Pinpoint the cell where the given text exists, returning its [X, Y] midpoint coordinate. 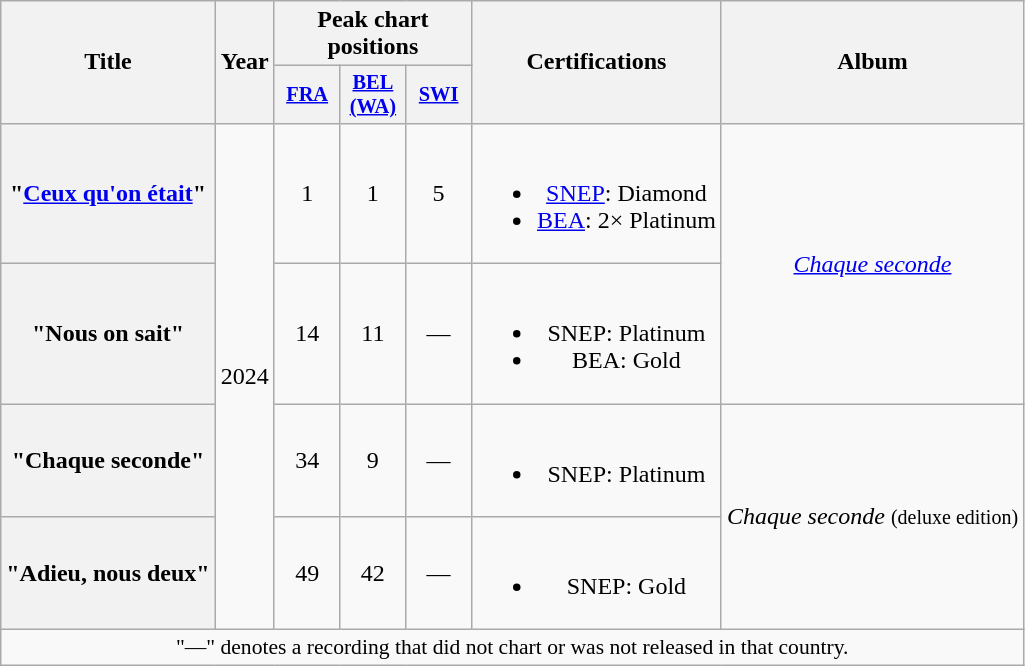
49 [307, 574]
FRA [307, 95]
SNEP: Gold [596, 574]
SNEP: DiamondBEA: 2× Platinum [596, 193]
BEL(WA) [373, 95]
14 [307, 334]
"Adieu, nous deux" [108, 574]
34 [307, 460]
Chaque seconde (deluxe edition) [872, 517]
SNEP: Platinum [596, 460]
"Ceux qu'on était" [108, 193]
"—" denotes a recording that did not chart or was not released in that country. [512, 648]
42 [373, 574]
Certifications [596, 62]
Peak chart positions [372, 34]
Year [244, 62]
"Nous on sait" [108, 334]
5 [439, 193]
Chaque seconde [872, 263]
SWI [439, 95]
Album [872, 62]
"Chaque seconde" [108, 460]
Title [108, 62]
2024 [244, 376]
SNEP: PlatinumBEA: Gold [596, 334]
11 [373, 334]
9 [373, 460]
